Scan for the cell matching the given text and deliver its (x, y) coordinate at center. 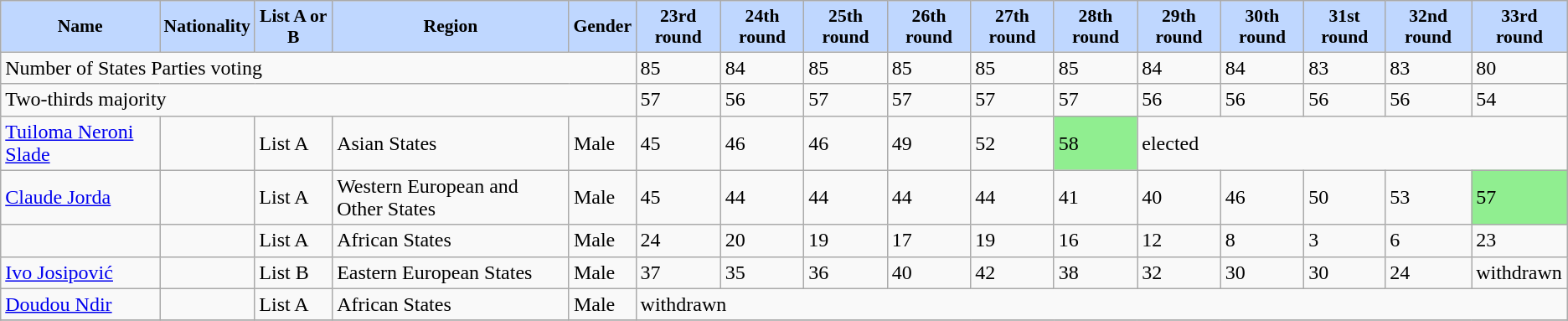
Asian States (451, 142)
Gender (602, 27)
12 (1179, 241)
Region (451, 27)
52 (1012, 142)
20 (762, 241)
3 (1345, 241)
26th round (928, 27)
42 (1012, 272)
49 (928, 142)
80 (1519, 68)
23rd round (678, 27)
32nd round (1429, 27)
37 (678, 272)
30th round (1261, 27)
35 (762, 272)
29th round (1179, 27)
Two-thirds majority (318, 100)
28th round (1096, 27)
23 (1519, 241)
36 (846, 272)
List B (293, 272)
33rd round (1519, 27)
Tuiloma Neroni Slade (80, 142)
8 (1261, 241)
32 (1179, 272)
List A or B (293, 27)
25th round (846, 27)
54 (1519, 100)
53 (1429, 198)
24th round (762, 27)
Name (80, 27)
50 (1345, 198)
16 (1096, 241)
38 (1096, 272)
Number of States Parties voting (318, 68)
58 (1096, 142)
17 (928, 241)
elected (1353, 142)
41 (1096, 198)
Ivo Josipović (80, 272)
Claude Jorda (80, 198)
Doudou Ndir (80, 304)
27th round (1012, 27)
6 (1429, 241)
31st round (1345, 27)
Western European and Other States (451, 198)
Eastern European States (451, 272)
Nationality (206, 27)
